Detect which cell encompasses the target text, then output its (x, y) center coordinate. 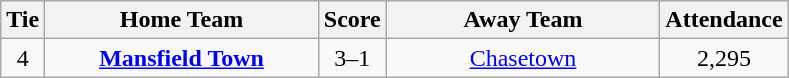
Attendance (724, 20)
Home Team (182, 20)
Chasetown (523, 58)
Away Team (523, 20)
Tie (23, 20)
Score (352, 20)
2,295 (724, 58)
3–1 (352, 58)
4 (23, 58)
Mansfield Town (182, 58)
